Find where the given text appears and provide that cell's center as [X, Y] coordinate. 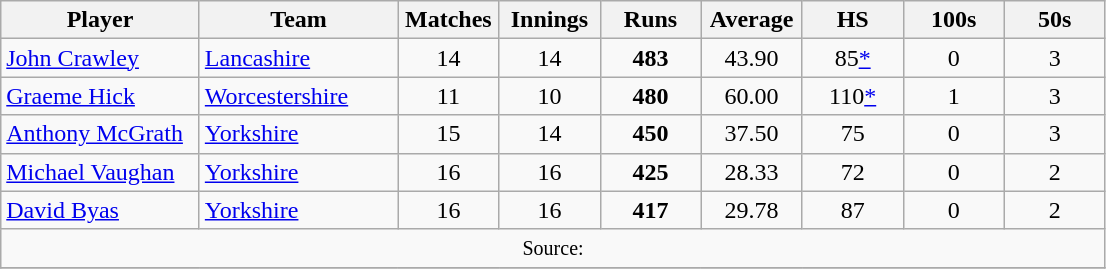
Anthony McGrath [100, 134]
Matches [448, 20]
11 [448, 96]
1 [954, 96]
110* [852, 96]
50s [1054, 20]
Average [752, 20]
100s [954, 20]
425 [650, 172]
Team [298, 20]
72 [852, 172]
87 [852, 210]
HS [852, 20]
Graeme Hick [100, 96]
Michael Vaughan [100, 172]
Worcestershire [298, 96]
Innings [550, 20]
37.50 [752, 134]
480 [650, 96]
60.00 [752, 96]
43.90 [752, 58]
Player [100, 20]
David Byas [100, 210]
29.78 [752, 210]
483 [650, 58]
450 [650, 134]
15 [448, 134]
28.33 [752, 172]
10 [550, 96]
Source: [554, 248]
417 [650, 210]
85* [852, 58]
Runs [650, 20]
John Crawley [100, 58]
Lancashire [298, 58]
75 [852, 134]
